Capture the cell that displays the provided text and extract its (x, y) central coordinate. 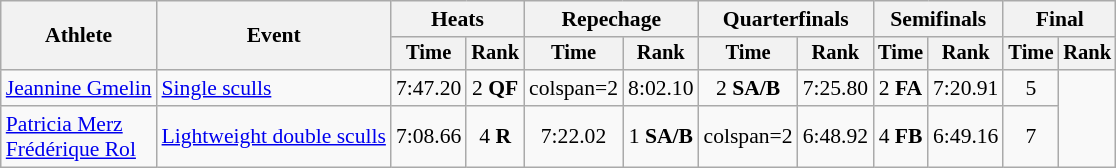
7 (1030, 136)
Patricia MerzFrédérique Rol (79, 136)
Repechage (612, 19)
Lightweight double sculls (274, 136)
7:08.66 (428, 136)
4 R (495, 136)
8:02.10 (660, 88)
2 SA/B (748, 88)
7:47.20 (428, 88)
Athlete (79, 36)
2 QF (495, 88)
Final (1059, 19)
7:22.02 (574, 136)
Semifinals (938, 19)
Jeannine Gmelin (79, 88)
6:49.16 (966, 136)
Heats (458, 19)
Quarterfinals (786, 19)
7:25.80 (836, 88)
5 (1030, 88)
2 FA (900, 88)
6:48.92 (836, 136)
1 SA/B (660, 136)
Event (274, 36)
7:20.91 (966, 88)
Single sculls (274, 88)
4 FB (900, 136)
